Locate the cell with the specified text and output its [X, Y] center coordinate. 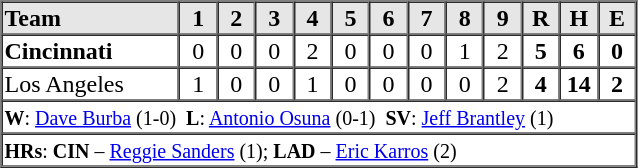
7 [427, 18]
14 [579, 84]
W: Dave Burba (1-0) L: Antonio Osuna (0-1) SV: Jeff Brantley (1) [319, 116]
9 [503, 18]
Team [91, 18]
8 [465, 18]
E [617, 18]
Cincinnati [91, 50]
R [541, 18]
H [579, 18]
HRs: CIN – Reggie Sanders (1); LAD – Eric Karros (2) [319, 150]
3 [274, 18]
Los Angeles [91, 84]
